Search for the cell housing the specified text and yield its (x, y) center coordinate. 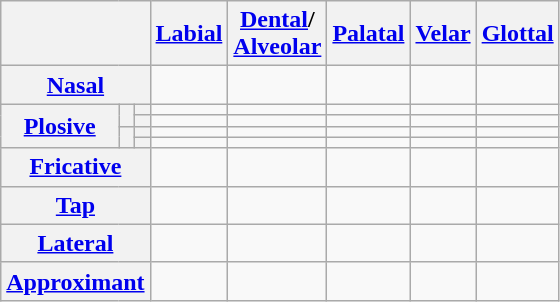
Lateral (76, 243)
Dental/Alveolar (278, 34)
Labial (189, 34)
Fricative (76, 167)
Approximant (76, 281)
Nasal (76, 85)
Tap (76, 205)
Velar (443, 34)
Palatal (368, 34)
Glottal (518, 34)
Plosive (60, 126)
